Return the (X, Y) coordinate for the center point of the cell that contains the specified text.  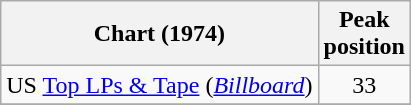
US Top LPs & Tape (Billboard) (160, 85)
33 (364, 85)
Chart (1974) (160, 34)
Peakposition (364, 34)
